Find where the given text appears and provide that cell's center as (x, y) coordinate. 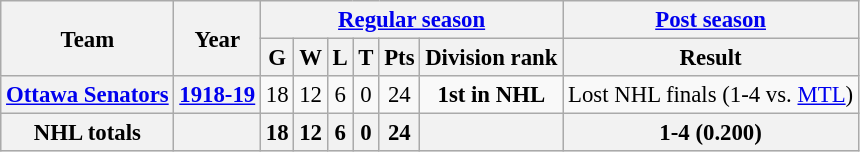
1-4 (0.200) (711, 133)
Regular season (412, 20)
T (366, 58)
W (310, 58)
Lost NHL finals (1-4 vs. MTL) (711, 95)
G (278, 58)
Ottawa Senators (88, 95)
Division rank (492, 58)
Year (218, 38)
Post season (711, 20)
NHL totals (88, 133)
Result (711, 58)
1918-19 (218, 95)
Pts (400, 58)
Team (88, 38)
1st in NHL (492, 95)
L (340, 58)
